Search for the cell housing the specified text and yield its (x, y) center coordinate. 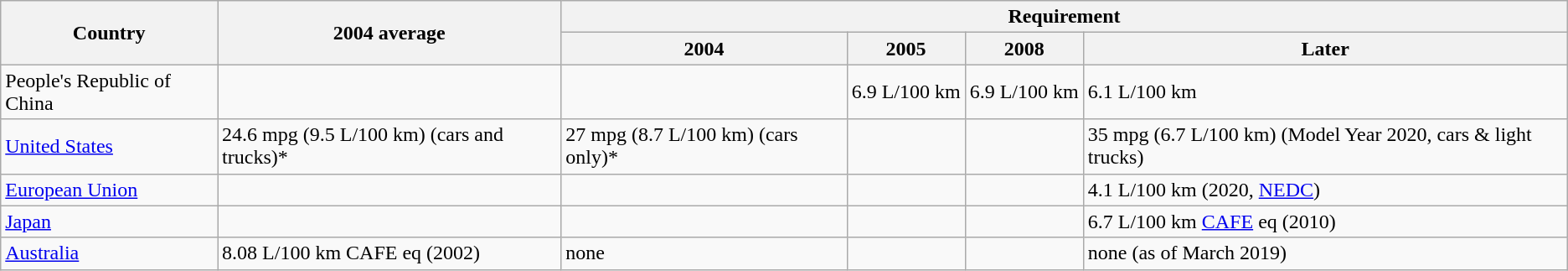
2004 average (389, 33)
People's Republic of China (109, 92)
2004 (704, 49)
European Union (109, 190)
8.08 L/100 km CAFE eq (2002) (389, 253)
6.7 L/100 km CAFE eq (2010) (1325, 221)
Country (109, 33)
Australia (109, 253)
Later (1325, 49)
none (as of March 2019) (1325, 253)
2005 (906, 49)
United States (109, 146)
4.1 L/100 km (2020, NEDC) (1325, 190)
none (704, 253)
24.6 mpg (9.5 L/100 km) (cars and trucks)* (389, 146)
35 mpg (6.7 L/100 km) (Model Year 2020, cars & light trucks) (1325, 146)
2008 (1024, 49)
27 mpg (8.7 L/100 km) (cars only)* (704, 146)
Requirement (1065, 17)
6.1 L/100 km (1325, 92)
Japan (109, 221)
